Locate the cell with the specified text and output its [x, y] center coordinate. 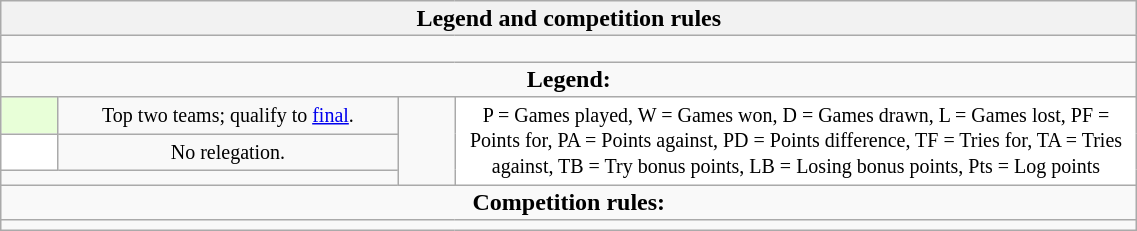
Competition rules: [569, 202]
No relegation. [228, 152]
Legend and competition rules [569, 18]
Legend: [569, 80]
Top two teams; qualify to final. [228, 116]
